Capture the cell that displays the provided text and extract its (X, Y) central coordinate. 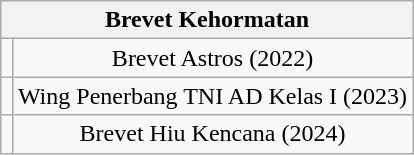
Wing Penerbang TNI AD Kelas I (2023) (212, 96)
Brevet Kehormatan (206, 20)
Brevet Astros (2022) (212, 58)
Brevet Hiu Kencana (2024) (212, 134)
